Return (x, y) of the center of cell containing provided text 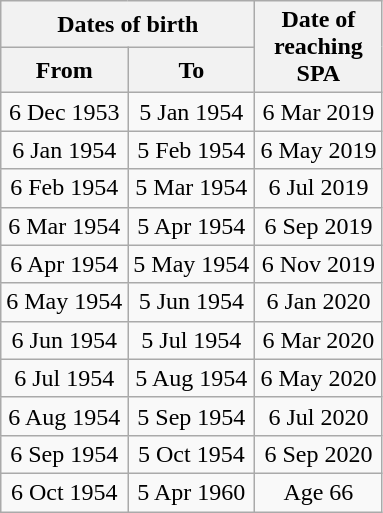
6 Sep 2019 (318, 226)
5 Apr 1960 (192, 492)
5 Jun 1954 (192, 302)
5 Sep 1954 (192, 416)
Dates of birth (128, 24)
6 Sep 2020 (318, 454)
6 Sep 1954 (64, 454)
To (192, 70)
6 Jan 2020 (318, 302)
6 Jul 1954 (64, 378)
Age 66 (318, 492)
5 Oct 1954 (192, 454)
From (64, 70)
6 Nov 2019 (318, 264)
5 Mar 1954 (192, 188)
6 Feb 1954 (64, 188)
6 Oct 1954 (64, 492)
6 Mar 2020 (318, 340)
6 May 2020 (318, 378)
Date ofreachingSPA (318, 47)
6 Mar 1954 (64, 226)
5 Jul 1954 (192, 340)
6 Apr 1954 (64, 264)
6 Aug 1954 (64, 416)
5 Apr 1954 (192, 226)
6 Jun 1954 (64, 340)
6 May 2019 (318, 150)
6 Jul 2020 (318, 416)
5 Aug 1954 (192, 378)
6 Jul 2019 (318, 188)
5 Jan 1954 (192, 112)
6 Dec 1953 (64, 112)
6 Mar 2019 (318, 112)
6 May 1954 (64, 302)
5 Feb 1954 (192, 150)
5 May 1954 (192, 264)
6 Jan 1954 (64, 150)
